Provide the (X, Y) coordinate of the cell's center where the given text is located.  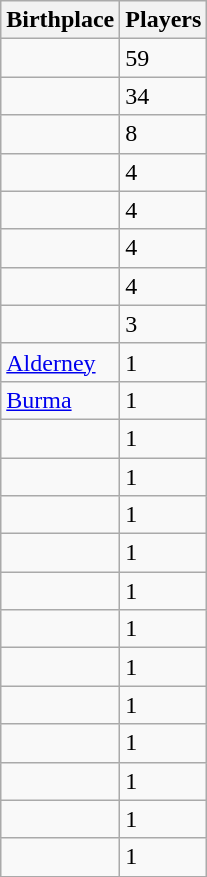
Alderney (60, 362)
Players (164, 20)
59 (164, 58)
34 (164, 96)
Birthplace (60, 20)
Burma (60, 400)
3 (164, 324)
8 (164, 134)
